Detect which cell encompasses the target text, then output its (X, Y) center coordinate. 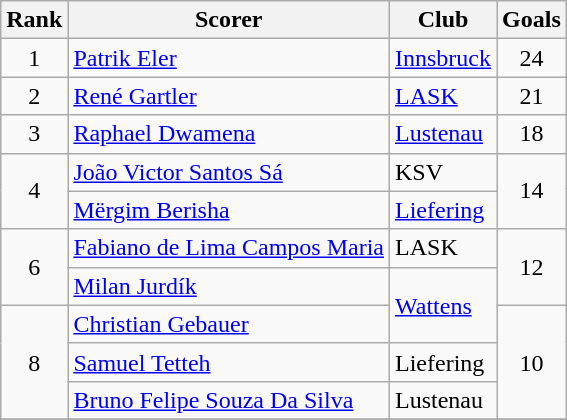
Scorer (229, 20)
1 (34, 58)
4 (34, 191)
14 (532, 191)
18 (532, 134)
Fabiano de Lima Campos Maria (229, 248)
24 (532, 58)
João Victor Santos Sá (229, 172)
Raphael Dwamena (229, 134)
8 (34, 362)
3 (34, 134)
12 (532, 267)
Milan Jurdík (229, 286)
René Gartler (229, 96)
6 (34, 267)
Samuel Tetteh (229, 362)
Rank (34, 20)
Wattens (444, 305)
2 (34, 96)
Innsbruck (444, 58)
Goals (532, 20)
Christian Gebauer (229, 324)
KSV (444, 172)
Mërgim Berisha (229, 210)
Patrik Eler (229, 58)
21 (532, 96)
Bruno Felipe Souza Da Silva (229, 400)
Club (444, 20)
10 (532, 362)
